Pinpoint the cell where the given text exists, returning its (X, Y) midpoint coordinate. 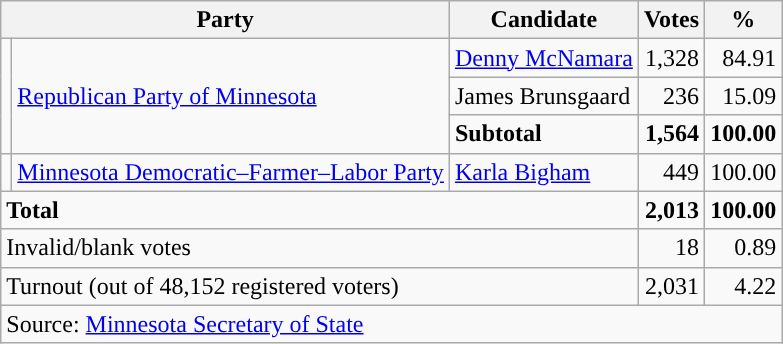
15.09 (744, 96)
Denny McNamara (544, 58)
Subtotal (544, 134)
236 (671, 96)
Source: Minnesota Secretary of State (392, 324)
James Brunsgaard (544, 96)
2,031 (671, 286)
1,328 (671, 58)
Total (320, 210)
4.22 (744, 286)
Minnesota Democratic–Farmer–Labor Party (231, 172)
18 (671, 248)
Karla Bigham (544, 172)
Candidate (544, 20)
Republican Party of Minnesota (231, 96)
Party (226, 20)
0.89 (744, 248)
2,013 (671, 210)
84.91 (744, 58)
449 (671, 172)
% (744, 20)
Turnout (out of 48,152 registered voters) (320, 286)
Votes (671, 20)
1,564 (671, 134)
Invalid/blank votes (320, 248)
